Search for the cell housing the specified text and yield its [X, Y] center coordinate. 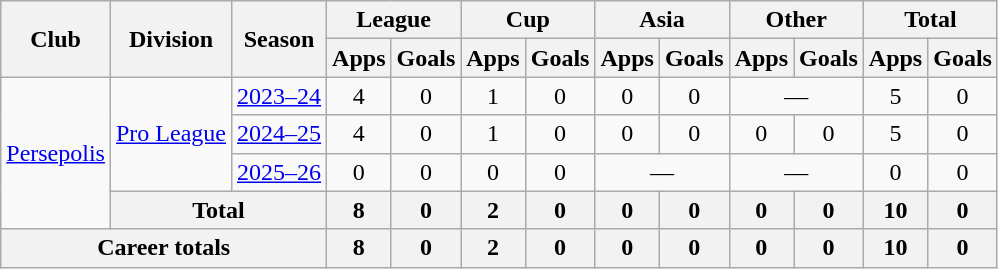
Division [170, 39]
Cup [528, 20]
2025–26 [280, 172]
Persepolis [56, 153]
League [394, 20]
Career totals [164, 248]
Other [796, 20]
2023–24 [280, 96]
Pro League [170, 134]
Asia [662, 20]
2024–25 [280, 134]
Club [56, 39]
Season [280, 39]
